Detect which cell encompasses the target text, then output its [X, Y] center coordinate. 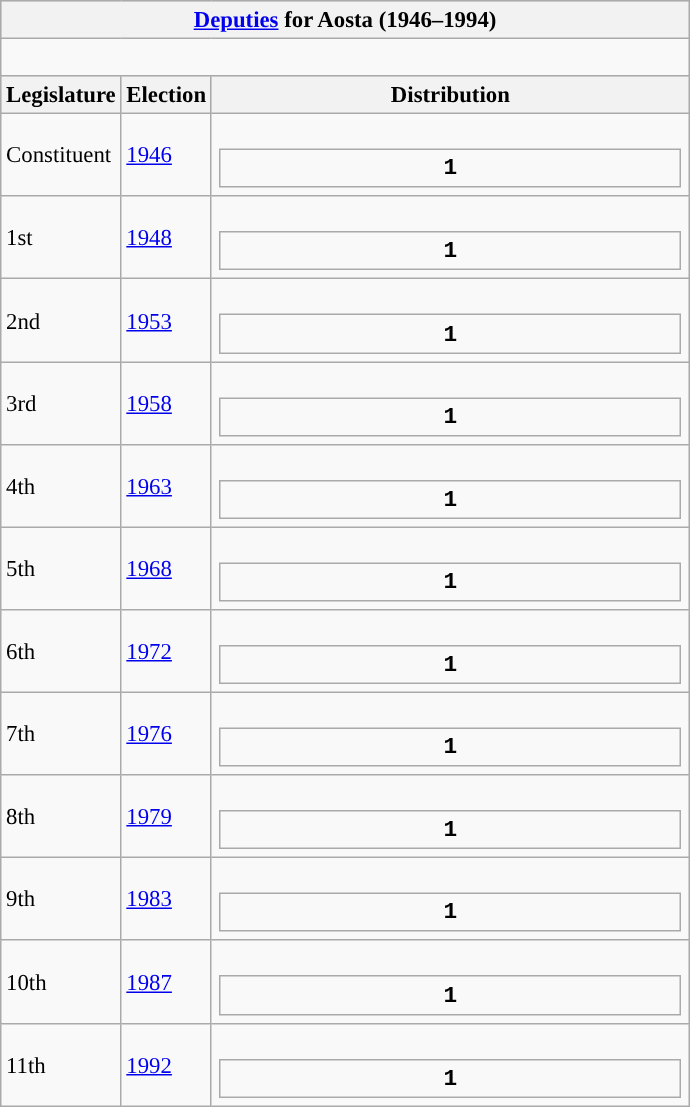
2nd [61, 320]
1948 [166, 238]
1972 [166, 652]
6th [61, 652]
8th [61, 816]
Deputies for Aosta (1946–1994) [346, 20]
1976 [166, 734]
1963 [166, 486]
1983 [166, 900]
1st [61, 238]
5th [61, 568]
Distribution [450, 95]
1987 [166, 982]
Legislature [61, 95]
1946 [166, 156]
Constituent [61, 156]
7th [61, 734]
10th [61, 982]
1968 [166, 568]
Election [166, 95]
11th [61, 1064]
3rd [61, 404]
1992 [166, 1064]
1958 [166, 404]
1979 [166, 816]
4th [61, 486]
1953 [166, 320]
9th [61, 900]
